Determine the (x, y) coordinate at the center of the cell enclosing the given text.  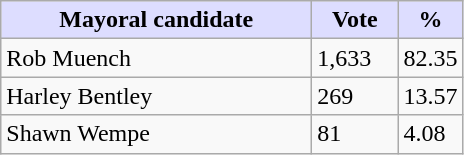
82.35 (430, 58)
Vote (355, 20)
Rob Muench (156, 58)
81 (355, 134)
4.08 (430, 134)
Mayoral candidate (156, 20)
13.57 (430, 96)
Shawn Wempe (156, 134)
269 (355, 96)
1,633 (355, 58)
% (430, 20)
Harley Bentley (156, 96)
